Return the [X, Y] coordinate for the center point of the cell that contains the specified text.  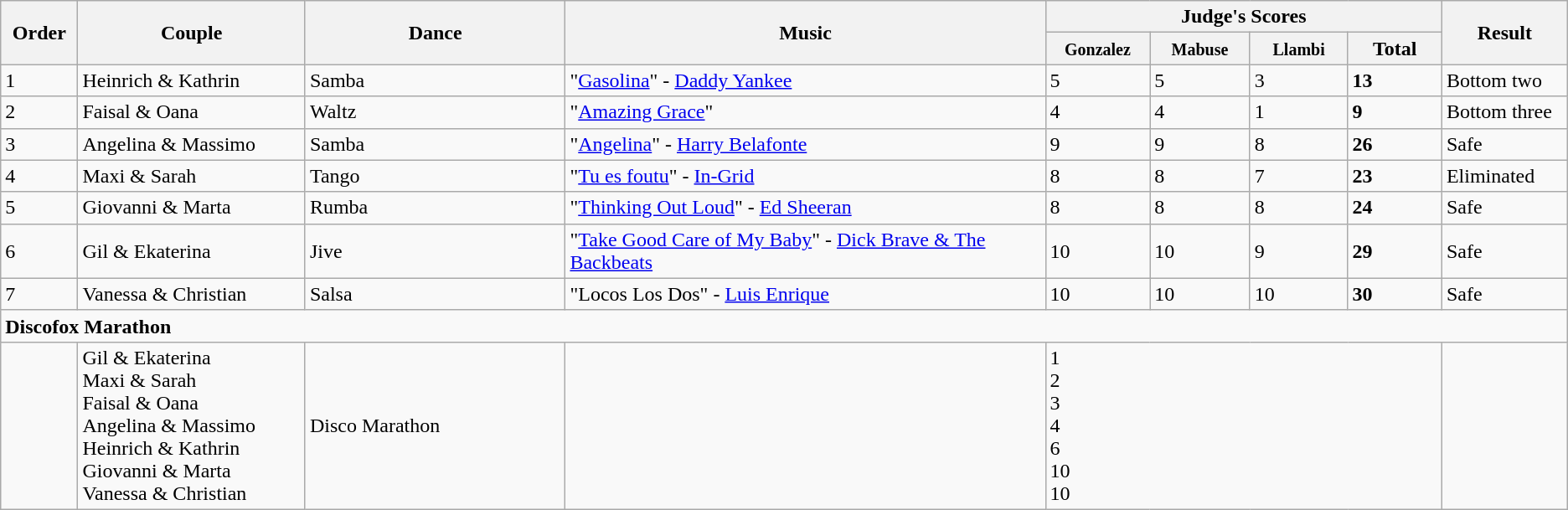
"Amazing Grace" [806, 112]
Result [1504, 33]
Heinrich & Kathrin [192, 80]
Gil & EkaterinaMaxi & SarahFaisal & OanaAngelina & MassimoHeinrich & KathrinGiovanni & MartaVanessa & Christian [192, 425]
123461010 [1243, 425]
Angelina & Massimo [192, 144]
Faisal & Oana [192, 112]
"Take Good Care of My Baby" - Dick Brave & The Backbeats [806, 251]
Maxi & Sarah [192, 176]
Eliminated [1504, 176]
6 [39, 251]
Jive [436, 251]
"Angelina" - Harry Belafonte [806, 144]
Bottom two [1504, 80]
30 [1395, 294]
Giovanni & Marta [192, 208]
Gil & Ekaterina [192, 251]
Mabuse [1199, 49]
Dance [436, 33]
Couple [192, 33]
Tango [436, 176]
"Tu es foutu" - In-Grid [806, 176]
"Locos Los Dos" - Luis Enrique [806, 294]
Total [1395, 49]
2 [39, 112]
Order [39, 33]
"Gasolina" - Daddy Yankee [806, 80]
13 [1395, 80]
Vanessa & Christian [192, 294]
29 [1395, 251]
Waltz [436, 112]
Judge's Scores [1243, 17]
Music [806, 33]
Bottom three [1504, 112]
23 [1395, 176]
"Thinking Out Loud" - Ed Sheeran [806, 208]
Salsa [436, 294]
26 [1395, 144]
Llambi [1298, 49]
Disco Marathon [436, 425]
24 [1395, 208]
Discofox Marathon [784, 326]
Rumba [436, 208]
Gonzalez [1097, 49]
